Identify which cell holds the provided text, then report its [x, y] central coordinate. 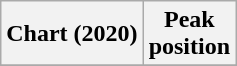
Peakposition [189, 34]
Chart (2020) [72, 34]
